Identify which cell holds the provided text, then report its (x, y) central coordinate. 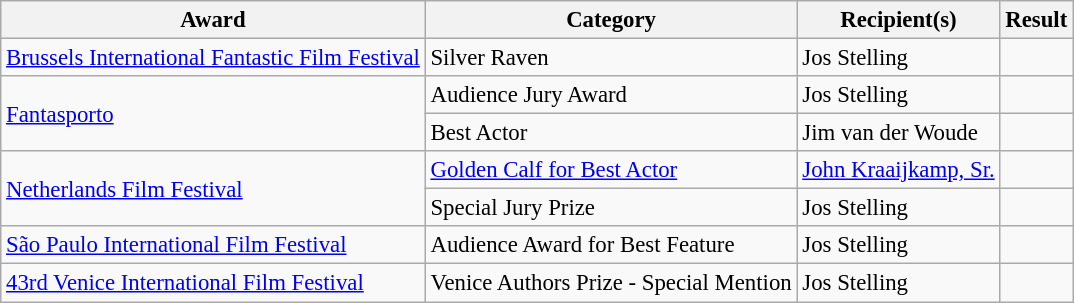
Venice Authors Prize - Special Mention (611, 283)
Category (611, 20)
Silver Raven (611, 58)
Result (1036, 20)
Golden Calf for Best Actor (611, 170)
Recipient(s) (898, 20)
Special Jury Prize (611, 208)
Fantasporto (213, 114)
Brussels International Fantastic Film Festival (213, 58)
São Paulo International Film Festival (213, 245)
Best Actor (611, 133)
John Kraaijkamp, Sr. (898, 170)
Award (213, 20)
Audience Jury Award (611, 95)
Jim van der Woude (898, 133)
Audience Award for Best Feature (611, 245)
Netherlands Film Festival (213, 188)
43rd Venice International Film Festival (213, 283)
